For the text-containing cell, return its midpoint in [X, Y] coordinate format. 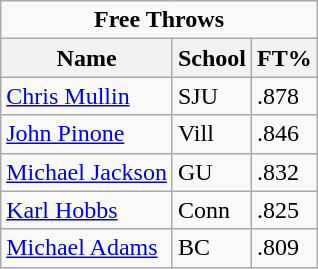
.878 [285, 96]
.825 [285, 210]
Conn [212, 210]
John Pinone [87, 134]
.846 [285, 134]
Chris Mullin [87, 96]
.809 [285, 248]
GU [212, 172]
FT% [285, 58]
School [212, 58]
Vill [212, 134]
.832 [285, 172]
SJU [212, 96]
Free Throws [159, 20]
BC [212, 248]
Michael Jackson [87, 172]
Name [87, 58]
Michael Adams [87, 248]
Karl Hobbs [87, 210]
